Determine the [x, y] coordinate at the center of the cell enclosing the given text.  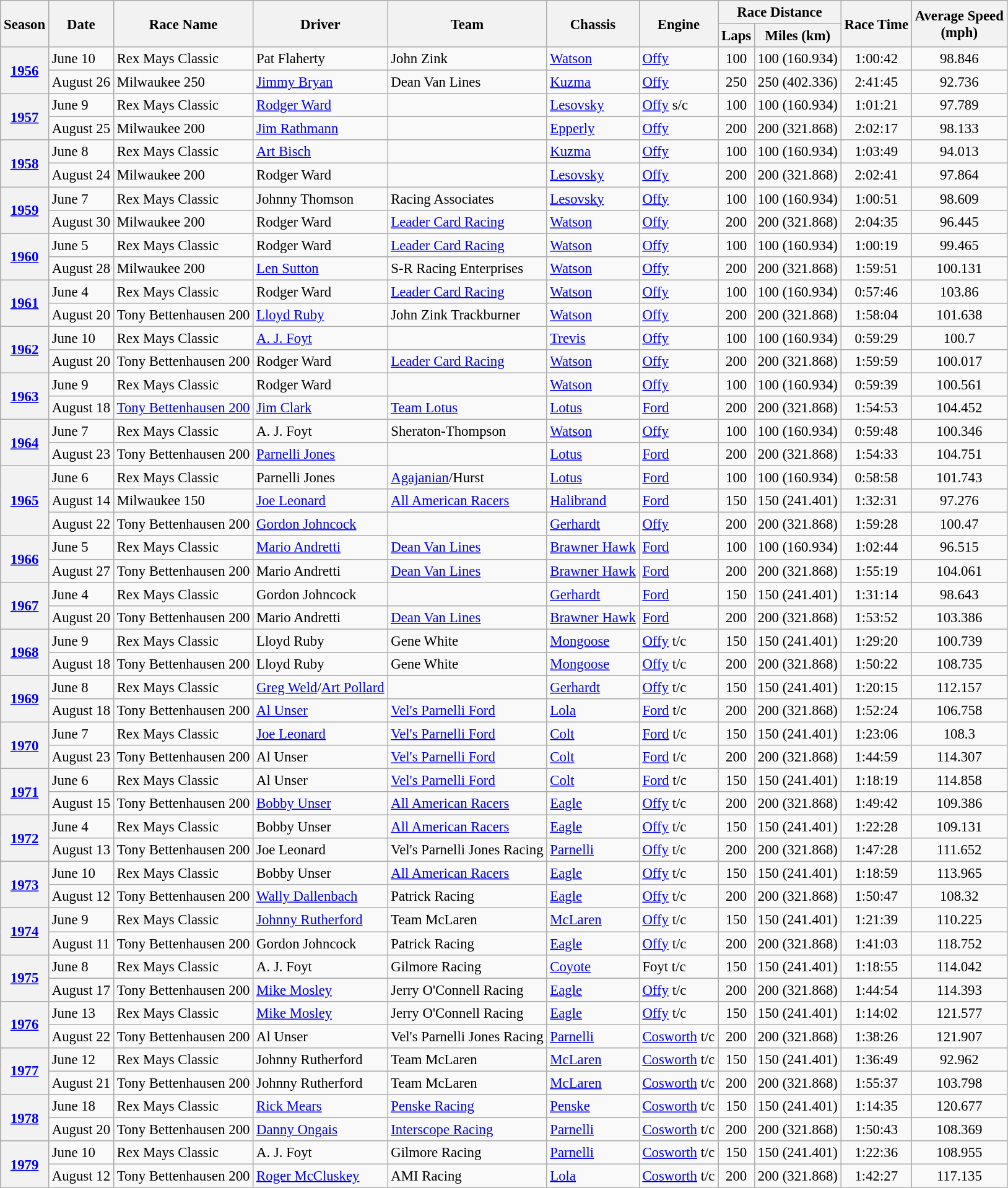
113.965 [959, 874]
Chassis [593, 24]
1972 [25, 838]
1:59:28 [876, 524]
Agajanian/Hurst [467, 478]
John Zink [467, 59]
1:41:03 [876, 943]
Pat Flaherty [321, 59]
1970 [25, 745]
Epperly [593, 129]
1956 [25, 71]
Milwaukee 250 [183, 82]
109.131 [959, 827]
1961 [25, 303]
1:47:28 [876, 850]
108.735 [959, 664]
96.515 [959, 548]
1:44:59 [876, 757]
1:00:42 [876, 59]
100.346 [959, 431]
1:36:49 [876, 1060]
1:52:24 [876, 711]
92.962 [959, 1060]
1:18:19 [876, 781]
1971 [25, 792]
1:53:52 [876, 617]
104.751 [959, 454]
1958 [25, 163]
1976 [25, 1024]
101.638 [959, 315]
1978 [25, 1118]
1979 [25, 1164]
Engine [679, 24]
August 24 [80, 175]
1:00:51 [876, 199]
1:32:31 [876, 501]
99.465 [959, 245]
112.157 [959, 687]
0:58:58 [876, 478]
1965 [25, 501]
121.577 [959, 1013]
Milwaukee 150 [183, 501]
1974 [25, 931]
98.133 [959, 129]
Date [80, 24]
August 13 [80, 850]
August 11 [80, 943]
Laps [737, 36]
1:14:02 [876, 1013]
2:41:45 [876, 82]
98.643 [959, 594]
1:01:21 [876, 105]
August 26 [80, 82]
Len Sutton [321, 268]
118.752 [959, 943]
Jimmy Bryan [321, 82]
Penske Racing [467, 1106]
Jim Rathmann [321, 129]
100.7 [959, 338]
Rick Mears [321, 1106]
114.307 [959, 757]
92.736 [959, 82]
2:04:35 [876, 222]
250 [737, 82]
John Zink Trackburner [467, 315]
1967 [25, 605]
1:23:06 [876, 734]
120.677 [959, 1106]
Jim Clark [321, 408]
1968 [25, 653]
Wally Dallenbach [321, 897]
1:02:44 [876, 548]
1:00:19 [876, 245]
103.386 [959, 617]
100.017 [959, 362]
100.739 [959, 641]
Johnny Thomson [321, 199]
101.743 [959, 478]
1:54:53 [876, 408]
Art Bisch [321, 152]
109.386 [959, 804]
Roger McCluskey [321, 1176]
1975 [25, 978]
1964 [25, 443]
97.789 [959, 105]
0:59:29 [876, 338]
Foyt t/c [679, 966]
Season [25, 24]
97.864 [959, 175]
100.131 [959, 268]
Miles (km) [798, 36]
1:59:51 [876, 268]
Race Time [876, 24]
2:02:41 [876, 175]
1973 [25, 885]
104.061 [959, 571]
1966 [25, 560]
103.86 [959, 292]
104.452 [959, 408]
Danny Ongais [321, 1129]
June 12 [80, 1060]
1:49:42 [876, 804]
1:44:54 [876, 990]
Penske [593, 1106]
1:50:47 [876, 897]
0:59:48 [876, 431]
96.445 [959, 222]
1969 [25, 698]
August 27 [80, 571]
1:22:28 [876, 827]
Race Name [183, 24]
1:50:22 [876, 664]
121.907 [959, 1036]
0:59:39 [876, 384]
August 14 [80, 501]
1959 [25, 210]
Race Distance [780, 12]
August 28 [80, 268]
1:50:43 [876, 1129]
100.561 [959, 384]
August 25 [80, 129]
1962 [25, 349]
103.798 [959, 1083]
1:58:04 [876, 315]
Racing Associates [467, 199]
110.225 [959, 920]
Average Speed(mph) [959, 24]
1:55:37 [876, 1083]
1960 [25, 256]
1957 [25, 116]
98.609 [959, 199]
1:38:26 [876, 1036]
114.393 [959, 990]
2:02:17 [876, 129]
June 13 [80, 1013]
108.369 [959, 1129]
1:42:27 [876, 1176]
1977 [25, 1071]
Sheraton-Thompson [467, 431]
106.758 [959, 711]
0:57:46 [876, 292]
250 (402.336) [798, 82]
August 17 [80, 990]
Driver [321, 24]
Greg Weld/Art Pollard [321, 687]
97.276 [959, 501]
117.135 [959, 1176]
1:21:39 [876, 920]
Team Lotus [467, 408]
1:31:14 [876, 594]
June 18 [80, 1106]
1:20:15 [876, 687]
Coyote [593, 966]
Team [467, 24]
114.042 [959, 966]
98.846 [959, 59]
94.013 [959, 152]
August 30 [80, 222]
1:55:19 [876, 571]
1:03:49 [876, 152]
111.652 [959, 850]
1:54:33 [876, 454]
August 15 [80, 804]
Interscope Racing [467, 1129]
1963 [25, 396]
100.47 [959, 524]
S-R Racing Enterprises [467, 268]
Trevis [593, 338]
1:14:35 [876, 1106]
Halibrand [593, 501]
1:59:59 [876, 362]
1:29:20 [876, 641]
1:22:36 [876, 1153]
1:18:55 [876, 966]
114.858 [959, 781]
Offy s/c [679, 105]
1:18:59 [876, 874]
AMI Racing [467, 1176]
108.3 [959, 734]
108.955 [959, 1153]
August 21 [80, 1083]
108.32 [959, 897]
